Return [x, y] of the center of cell containing provided text 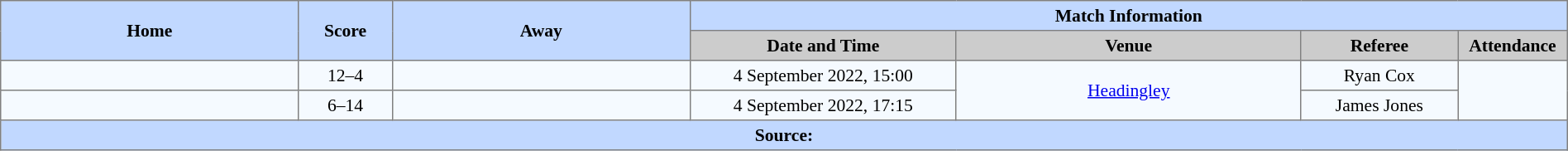
4 September 2022, 15:00 [823, 75]
Date and Time [823, 46]
Attendance [1513, 46]
12–4 [346, 75]
Score [346, 31]
Home [150, 31]
Referee [1379, 46]
Ryan Cox [1379, 75]
James Jones [1379, 105]
Venue [1128, 46]
Match Information [1128, 16]
Headingley [1128, 90]
4 September 2022, 17:15 [823, 105]
Source: [784, 135]
Away [541, 31]
6–14 [346, 105]
